For the text-containing cell, return its midpoint in (x, y) coordinate format. 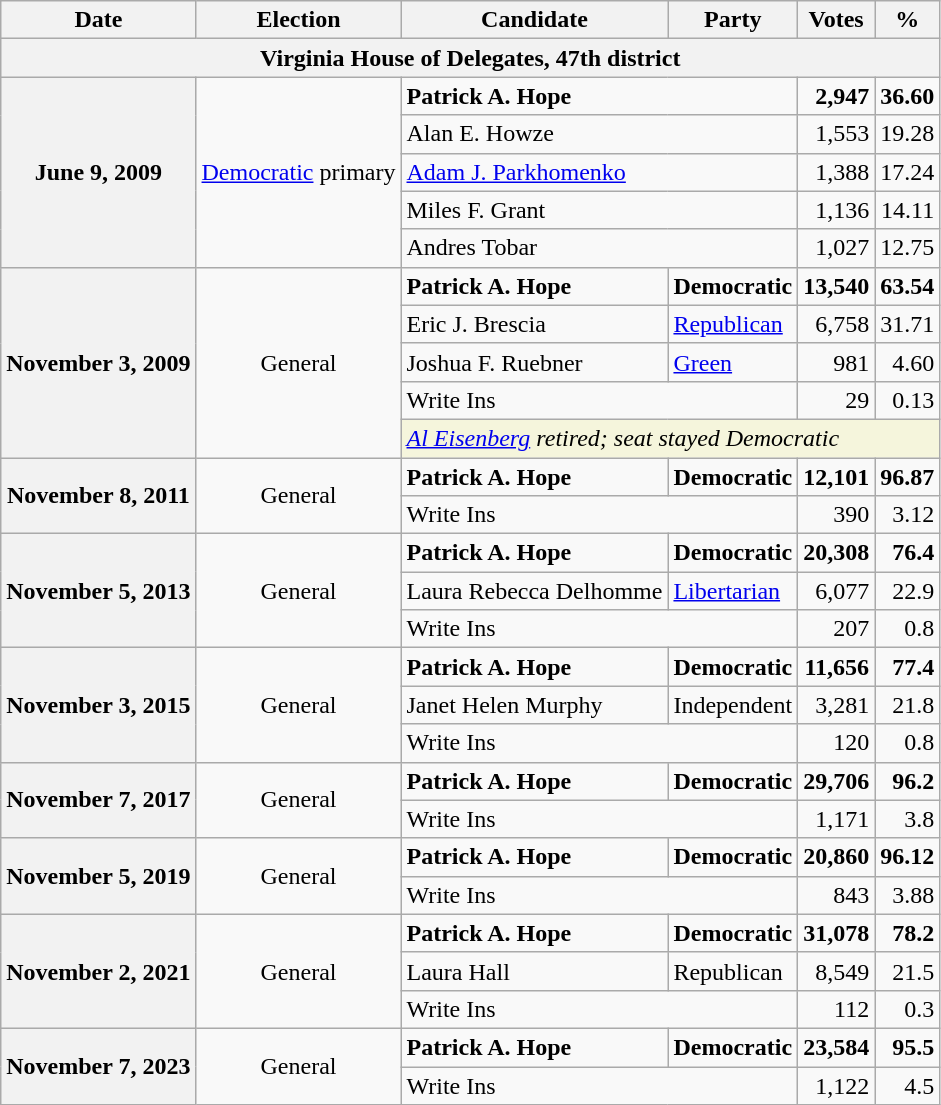
Virginia House of Delegates, 47th district (470, 58)
% (908, 20)
Laura Hall (534, 971)
3.12 (908, 515)
Alan E. Howze (600, 134)
Al Eisenberg retired; seat stayed Democratic (670, 438)
17.24 (908, 172)
207 (836, 629)
6,758 (836, 324)
3.88 (908, 895)
1,388 (836, 172)
Janet Helen Murphy (534, 705)
November 3, 2015 (98, 705)
12.75 (908, 248)
Joshua F. Ruebner (534, 362)
1,171 (836, 819)
November 8, 2011 (98, 496)
13,540 (836, 286)
November 7, 2023 (98, 1066)
76.4 (908, 553)
112 (836, 1009)
Green (733, 362)
6,077 (836, 591)
981 (836, 362)
0.3 (908, 1009)
95.5 (908, 1047)
23,584 (836, 1047)
2,947 (836, 96)
November 5, 2019 (98, 876)
21.5 (908, 971)
Date (98, 20)
June 9, 2009 (98, 172)
390 (836, 515)
November 2, 2021 (98, 971)
11,656 (836, 667)
29 (836, 400)
1,136 (836, 210)
843 (836, 895)
Votes (836, 20)
20,308 (836, 553)
1,122 (836, 1085)
Independent (733, 705)
21.8 (908, 705)
November 7, 2017 (98, 800)
120 (836, 743)
Libertarian (733, 591)
1,027 (836, 248)
96.87 (908, 477)
Miles F. Grant (600, 210)
31,078 (836, 933)
29,706 (836, 781)
96.12 (908, 857)
3,281 (836, 705)
31.71 (908, 324)
77.4 (908, 667)
14.11 (908, 210)
36.60 (908, 96)
4.5 (908, 1085)
78.2 (908, 933)
3.8 (908, 819)
November 3, 2009 (98, 362)
1,553 (836, 134)
8,549 (836, 971)
4.60 (908, 362)
Party (733, 20)
Election (298, 20)
0.13 (908, 400)
19.28 (908, 134)
Eric J. Brescia (534, 324)
12,101 (836, 477)
Democratic primary (298, 172)
96.2 (908, 781)
20,860 (836, 857)
Candidate (534, 20)
Adam J. Parkhomenko (600, 172)
63.54 (908, 286)
November 5, 2013 (98, 591)
22.9 (908, 591)
Laura Rebecca Delhomme (534, 591)
Andres Tobar (600, 248)
